Detect which cell encompasses the target text, then output its [x, y] center coordinate. 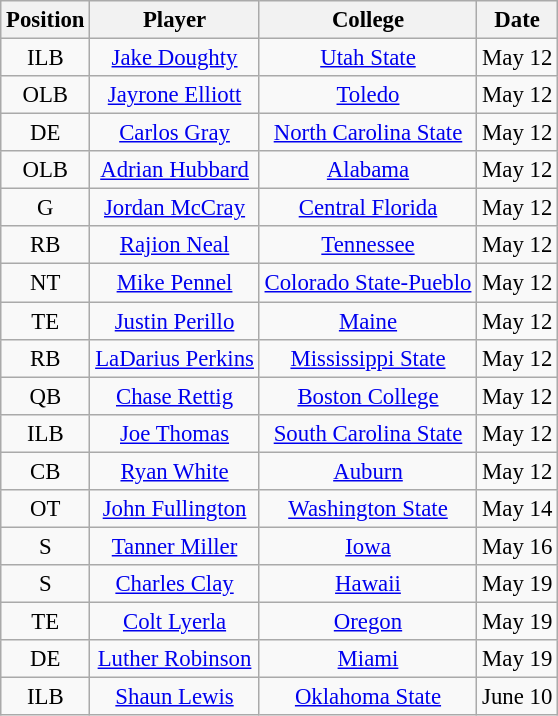
Chase Rettig [174, 396]
Colorado State-Pueblo [368, 283]
Tennessee [368, 245]
QB [46, 396]
Carlos Gray [174, 133]
North Carolina State [368, 133]
NT [46, 283]
Maine [368, 321]
Charles Clay [174, 584]
Auburn [368, 471]
Date [518, 20]
Shaun Lewis [174, 697]
Mississippi State [368, 358]
Miami [368, 659]
Toledo [368, 95]
Tanner Miller [174, 546]
Luther Robinson [174, 659]
Colt Lyerla [174, 621]
Alabama [368, 170]
LaDarius Perkins [174, 358]
Joe Thomas [174, 433]
Mike Pennel [174, 283]
Player [174, 20]
OT [46, 509]
Adrian Hubbard [174, 170]
G [46, 208]
June 10 [518, 697]
Jayrone Elliott [174, 95]
Hawaii [368, 584]
May 14 [518, 509]
John Fullington [174, 509]
South Carolina State [368, 433]
College [368, 20]
Ryan White [174, 471]
Jake Doughty [174, 58]
Jordan McCray [174, 208]
Rajion Neal [174, 245]
Washington State [368, 509]
CB [46, 471]
Position [46, 20]
May 16 [518, 546]
Utah State [368, 58]
Central Florida [368, 208]
Justin Perillo [174, 321]
Oregon [368, 621]
Oklahoma State [368, 697]
Iowa [368, 546]
Boston College [368, 396]
